Return [x, y] of the center of cell containing provided text 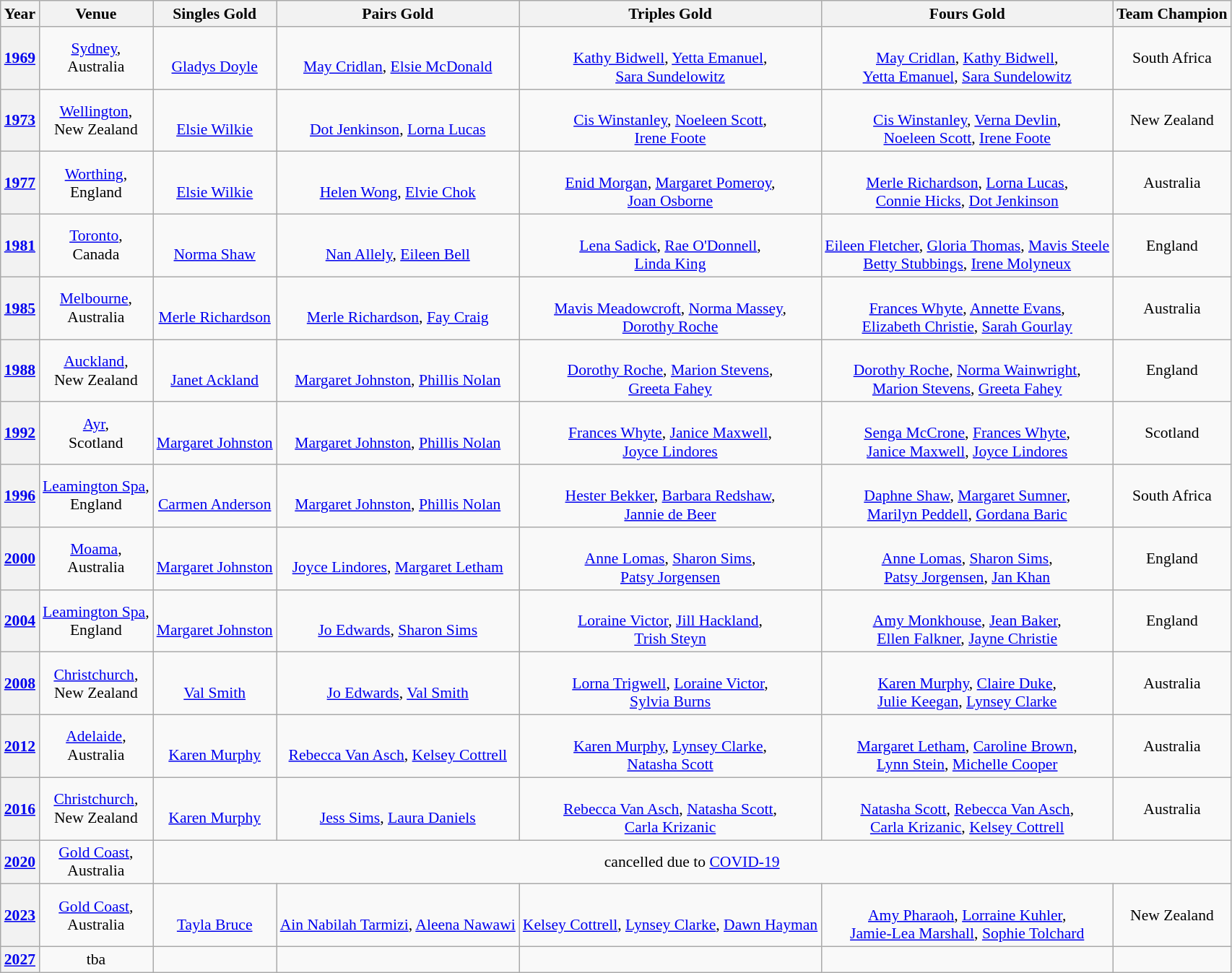
2008 [20, 683]
Anne Lomas, Sharon Sims, Patsy Jorgensen [670, 559]
Tayla Bruce [215, 916]
Mavis Meadowcroft, Norma Massey, Dorothy Roche [670, 308]
Merle Richardson, Lorna Lucas, Connie Hicks, Dot Jenkinson [967, 183]
Merle Richardson, Fay Craig [398, 308]
Wellington, New Zealand [96, 120]
2027 [20, 960]
Worthing, England [96, 183]
2012 [20, 747]
cancelled due to COVID-19 [692, 862]
Eileen Fletcher, Gloria Thomas, Mavis Steele Betty Stubbings, Irene Molyneux [967, 246]
1981 [20, 246]
Pairs Gold [398, 14]
Scotland [1171, 433]
2004 [20, 621]
Frances Whyte, Janice Maxwell, Joyce Lindores [670, 433]
Anne Lomas, Sharon Sims, Patsy Jorgensen, Jan Khan [967, 559]
1973 [20, 120]
Enid Morgan, Margaret Pomeroy, Joan Osborne [670, 183]
1985 [20, 308]
Natasha Scott, Rebecca Van Asch, Carla Krizanic, Kelsey Cottrell [967, 809]
Lorna Trigwell, Loraine Victor,Sylvia Burns [670, 683]
Amy Monkhouse, Jean Baker, Ellen Falkner, Jayne Christie [967, 621]
Helen Wong, Elvie Chok [398, 183]
Fours Gold [967, 14]
Cis Winstanley, Verna Devlin, Noeleen Scott, Irene Foote [967, 120]
Nan Allely, Eileen Bell [398, 246]
Kathy Bidwell, Yetta Emanuel, Sara Sundelowitz [670, 58]
Ayr, Scotland [96, 433]
Dorothy Roche, Marion Stevens, Greeta Fahey [670, 371]
1996 [20, 496]
Venue [96, 14]
Sydney, Australia [96, 58]
Year [20, 14]
Norma Shaw [215, 246]
2016 [20, 809]
Adelaide, Australia [96, 747]
Gladys Doyle [215, 58]
1969 [20, 58]
1977 [20, 183]
Loraine Victor, Jill Hackland, Trish Steyn [670, 621]
1992 [20, 433]
Rebecca Van Asch, Natasha Scott, Carla Krizanic [670, 809]
Triples Gold [670, 14]
May Cridlan, Kathy Bidwell, Yetta Emanuel, Sara Sundelowitz [967, 58]
Melbourne, Australia [96, 308]
Val Smith [215, 683]
Lena Sadick, Rae O'Donnell, Linda King [670, 246]
Team Champion [1171, 14]
Amy Pharaoh, Lorraine Kuhler, Jamie-Lea Marshall, Sophie Tolchard [967, 916]
Rebecca Van Asch, Kelsey Cottrell [398, 747]
1988 [20, 371]
Margaret Letham, Caroline Brown, Lynn Stein, Michelle Cooper [967, 747]
Carmen Anderson [215, 496]
Senga McCrone, Frances Whyte, Janice Maxwell, Joyce Lindores [967, 433]
Jo Edwards, Sharon Sims [398, 621]
Jo Edwards, Val Smith [398, 683]
Karen Murphy, Lynsey Clarke, Natasha Scott [670, 747]
Moama, Australia [96, 559]
Frances Whyte, Annette Evans, Elizabeth Christie, Sarah Gourlay [967, 308]
Ain Nabilah Tarmizi, Aleena Nawawi [398, 916]
Toronto, Canada [96, 246]
2020 [20, 862]
Dot Jenkinson, Lorna Lucas [398, 120]
Karen Murphy, Claire Duke, Julie Keegan, Lynsey Clarke [967, 683]
2023 [20, 916]
May Cridlan, Elsie McDonald [398, 58]
Kelsey Cottrell, Lynsey Clarke, Dawn Hayman [670, 916]
2000 [20, 559]
Singles Gold [215, 14]
Daphne Shaw, Margaret Sumner, Marilyn Peddell, Gordana Baric [967, 496]
Cis Winstanley, Noeleen Scott, Irene Foote [670, 120]
Jess Sims, Laura Daniels [398, 809]
Janet Ackland [215, 371]
Hester Bekker, Barbara Redshaw, Jannie de Beer [670, 496]
Dorothy Roche, Norma Wainwright, Marion Stevens, Greeta Fahey [967, 371]
Merle Richardson [215, 308]
Auckland, New Zealand [96, 371]
Joyce Lindores, Margaret Letham [398, 559]
tba [96, 960]
